Extract the [X, Y] coordinate from the center of the cell holding the provided text.  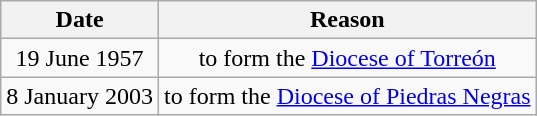
to form the Diocese of Torreón [347, 58]
Date [80, 20]
8 January 2003 [80, 96]
Reason [347, 20]
19 June 1957 [80, 58]
to form the Diocese of Piedras Negras [347, 96]
